For the text-containing cell, return its midpoint in (x, y) coordinate format. 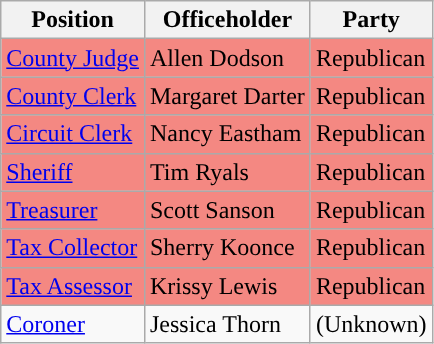
County Clerk (73, 96)
Krissy Lewis (227, 286)
Jessica Thorn (227, 324)
Tim Ryals (227, 172)
Coroner (73, 324)
Sherry Koonce (227, 248)
Nancy Eastham (227, 134)
Margaret Darter (227, 96)
(Unknown) (371, 324)
Treasurer (73, 210)
Officeholder (227, 20)
Circuit Clerk (73, 134)
Party (371, 20)
Position (73, 20)
Tax Assessor (73, 286)
Allen Dodson (227, 58)
Sheriff (73, 172)
Scott Sanson (227, 210)
Tax Collector (73, 248)
County Judge (73, 58)
